Identify which cell holds the provided text, then report its (x, y) central coordinate. 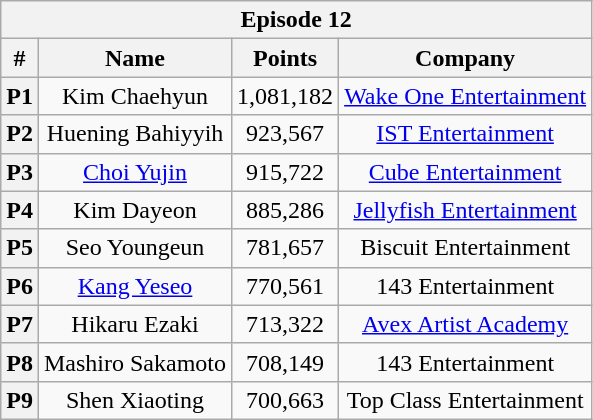
Kang Yeseo (134, 286)
P2 (20, 134)
# (20, 58)
Mashiro Sakamoto (134, 362)
Huening Bahiyyih (134, 134)
P3 (20, 172)
1,081,182 (286, 96)
P1 (20, 96)
Episode 12 (296, 20)
Biscuit Entertainment (466, 248)
Cube Entertainment (466, 172)
770,561 (286, 286)
Kim Dayeon (134, 210)
P9 (20, 400)
713,322 (286, 324)
Jellyfish Entertainment (466, 210)
700,663 (286, 400)
Kim Chaehyun (134, 96)
P6 (20, 286)
708,149 (286, 362)
P5 (20, 248)
P4 (20, 210)
781,657 (286, 248)
Top Class Entertainment (466, 400)
Company (466, 58)
Shen Xiaoting (134, 400)
Choi Yujin (134, 172)
P7 (20, 324)
885,286 (286, 210)
915,722 (286, 172)
Seo Youngeun (134, 248)
923,567 (286, 134)
Avex Artist Academy (466, 324)
IST Entertainment (466, 134)
P8 (20, 362)
Wake One Entertainment (466, 96)
Hikaru Ezaki (134, 324)
Name (134, 58)
Points (286, 58)
